Capture the cell that displays the provided text and extract its (x, y) central coordinate. 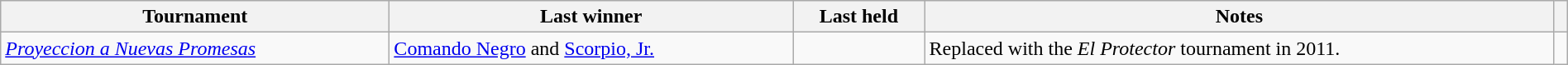
Last winner (591, 17)
Comando Negro and Scorpio, Jr. (591, 48)
Replaced with the El Protector tournament in 2011. (1239, 48)
Notes (1239, 17)
Last held (858, 17)
Tournament (195, 17)
Proyeccion a Nuevas Promesas (195, 48)
